Search for the cell housing the specified text and yield its (X, Y) center coordinate. 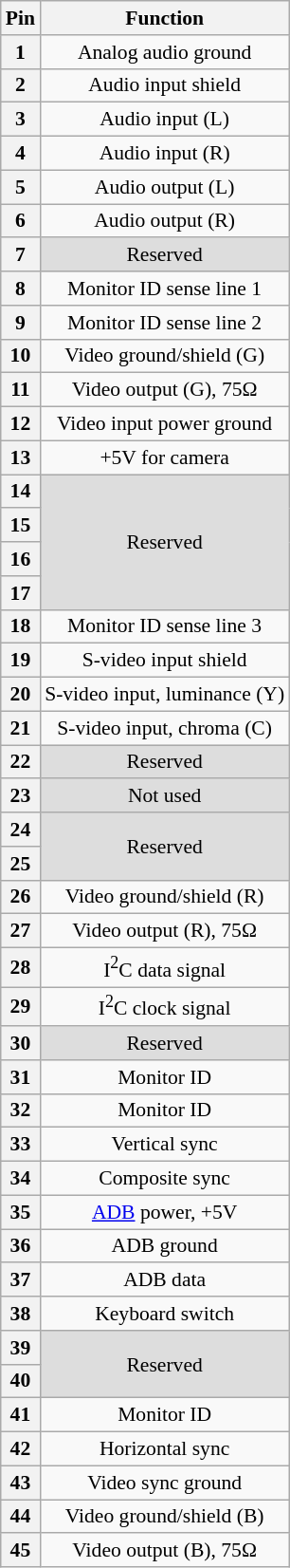
5 (21, 187)
I2C clock signal (165, 1006)
Audio output (R) (165, 221)
14 (21, 492)
34 (21, 1179)
31 (21, 1077)
Audio input (R) (165, 154)
16 (21, 559)
ADB ground (165, 1246)
Video sync ground (165, 1483)
Monitor ID sense line 1 (165, 289)
1 (21, 52)
38 (21, 1314)
Keyboard switch (165, 1314)
36 (21, 1246)
Video output (R), 75Ω (165, 931)
S-video input, chroma (C) (165, 728)
8 (21, 289)
Horizontal sync (165, 1449)
12 (21, 424)
Not used (165, 796)
39 (21, 1348)
33 (21, 1145)
45 (21, 1551)
I2C data signal (165, 968)
+5V for camera (165, 457)
18 (21, 626)
15 (21, 526)
13 (21, 457)
10 (21, 356)
23 (21, 796)
40 (21, 1382)
35 (21, 1212)
Function (165, 18)
3 (21, 120)
24 (21, 830)
6 (21, 221)
25 (21, 864)
Monitor ID sense line 3 (165, 626)
19 (21, 661)
42 (21, 1449)
2 (21, 85)
Video ground/shield (R) (165, 897)
28 (21, 968)
S-video input, luminance (Y) (165, 695)
Monitor ID sense line 2 (165, 323)
32 (21, 1111)
Video ground/shield (G) (165, 356)
Video ground/shield (B) (165, 1517)
9 (21, 323)
Video input power ground (165, 424)
Video output (B), 75Ω (165, 1551)
44 (21, 1517)
20 (21, 695)
7 (21, 255)
4 (21, 154)
11 (21, 390)
ADB data (165, 1280)
21 (21, 728)
37 (21, 1280)
Analog audio ground (165, 52)
27 (21, 931)
29 (21, 1006)
41 (21, 1415)
Video output (G), 75Ω (165, 390)
Audio input shield (165, 85)
ADB power, +5V (165, 1212)
30 (21, 1043)
Audio output (L) (165, 187)
Composite sync (165, 1179)
17 (21, 593)
22 (21, 762)
Vertical sync (165, 1145)
43 (21, 1483)
26 (21, 897)
Audio input (L) (165, 120)
Pin (21, 18)
S-video input shield (165, 661)
